Search for the cell housing the specified text and yield its [X, Y] center coordinate. 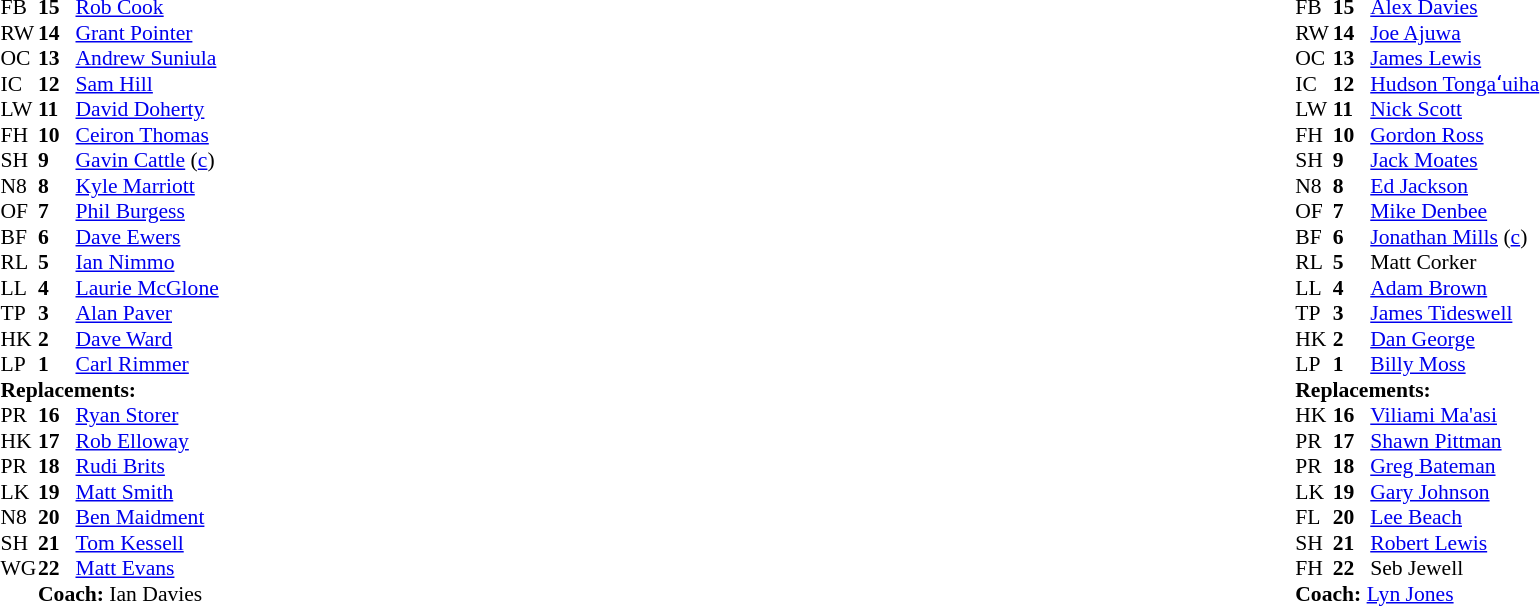
Ed Jackson [1454, 186]
FL [1314, 517]
Nick Scott [1454, 109]
Laurie McGlone [148, 288]
WG [19, 569]
Gavin Cattle (c) [148, 161]
Robert Lewis [1454, 543]
Gordon Ross [1454, 135]
Matt Corker [1454, 263]
Seb Jewell [1454, 569]
Ben Maidment [148, 517]
David Doherty [148, 109]
James Lewis [1454, 59]
Phil Burgess [148, 211]
Joe Ajuwa [1454, 33]
Jonathan Mills (c) [1454, 237]
Shawn Pittman [1454, 441]
Billy Moss [1454, 365]
Mike Denbee [1454, 211]
Tom Kessell [148, 543]
Gary Johnson [1454, 492]
Carl Rimmer [148, 365]
Sam Hill [148, 84]
Dave Ewers [148, 237]
Kyle Marriott [148, 186]
Rob Elloway [148, 441]
Ian Nimmo [148, 263]
Dave Ward [148, 339]
Greg Bateman [1454, 467]
James Tideswell [1454, 313]
Jack Moates [1454, 161]
Hudson Tongaʻuiha [1454, 84]
Ryan Storer [148, 415]
Rudi Brits [148, 467]
Dan George [1454, 339]
Viliami Ma'asi [1454, 415]
Adam Brown [1454, 288]
Ceiron Thomas [148, 135]
Alan Paver [148, 313]
Matt Smith [148, 492]
Lee Beach [1454, 517]
Andrew Suniula [148, 59]
Grant Pointer [148, 33]
Matt Evans [148, 569]
